Provide the [X, Y] coordinate of the cell's center where the given text is located.  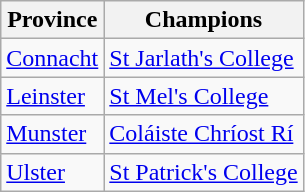
St Mel's College [204, 96]
Ulster [52, 172]
Connacht [52, 58]
Province [52, 20]
Munster [52, 134]
St Patrick's College [204, 172]
Champions [204, 20]
Leinster [52, 96]
Coláiste Chríost Rí [204, 134]
St Jarlath's College [204, 58]
